Find where the given text appears and provide that cell's center as (x, y) coordinate. 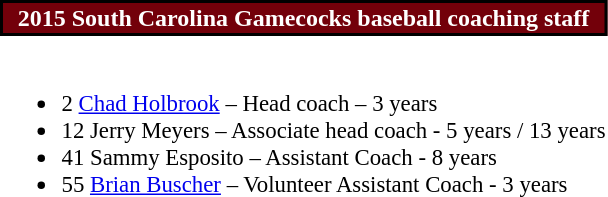
2015 South Carolina Gamecocks baseball coaching staff (304, 18)
